Locate the cell with the specified text and output its [x, y] center coordinate. 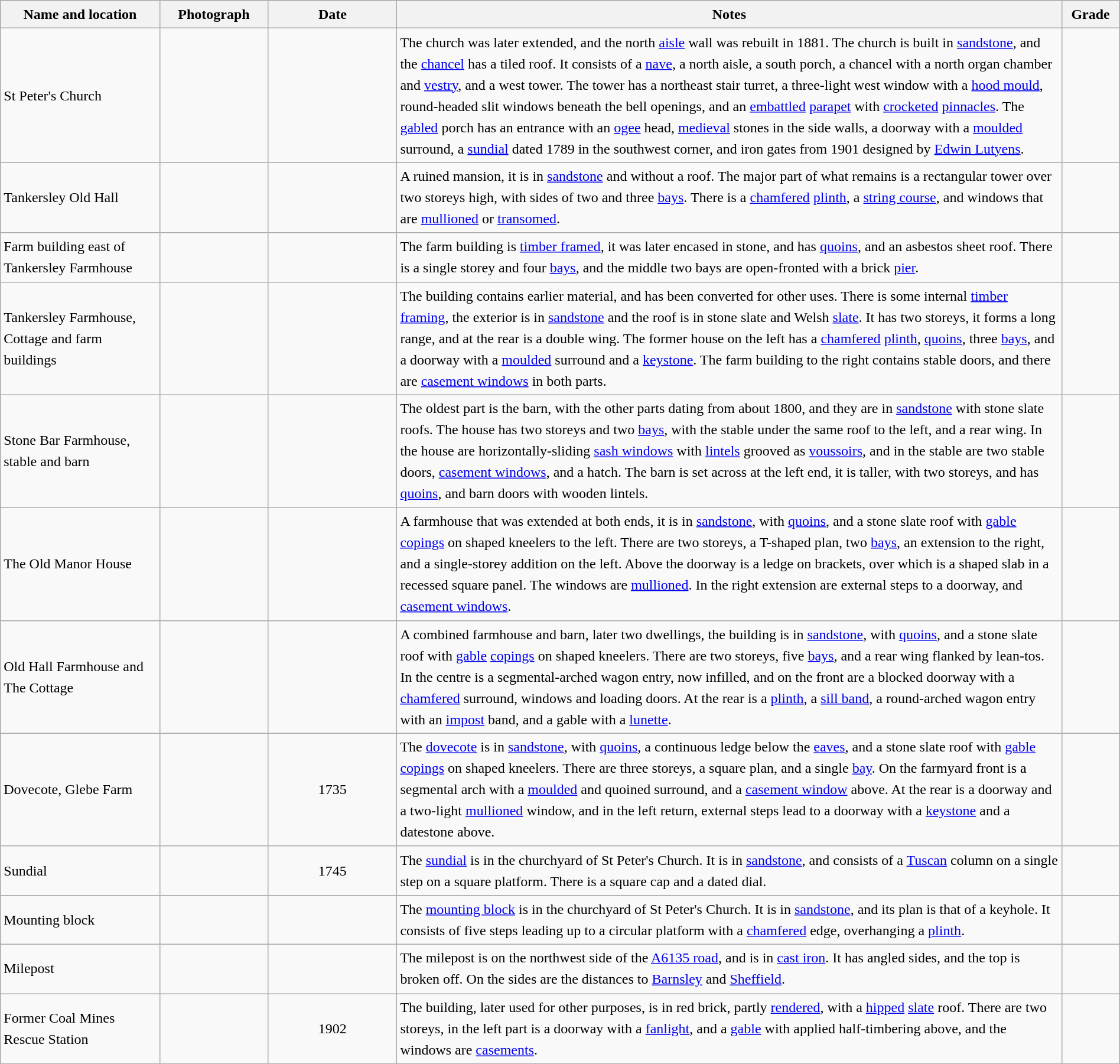
1735 [333, 789]
Milepost [80, 969]
Dovecote, Glebe Farm [80, 789]
The Old Manor House [80, 564]
Grade [1090, 14]
Farm building east of Tankersley Farmhouse [80, 258]
Old Hall Farmhouse and The Cottage [80, 677]
1745 [333, 871]
Stone Bar Farmhouse, stable and barn [80, 451]
Mounting block [80, 919]
Tankersley Old Hall [80, 197]
St Peter's Church [80, 96]
Former Coal Mines Rescue Station [80, 1029]
Name and location [80, 14]
Tankersley Farmhouse, Cottage and farm buildings [80, 338]
Date [333, 14]
Sundial [80, 871]
Notes [729, 14]
1902 [333, 1029]
Photograph [214, 14]
